Determine the (X, Y) coordinate at the center of the cell enclosing the given text.  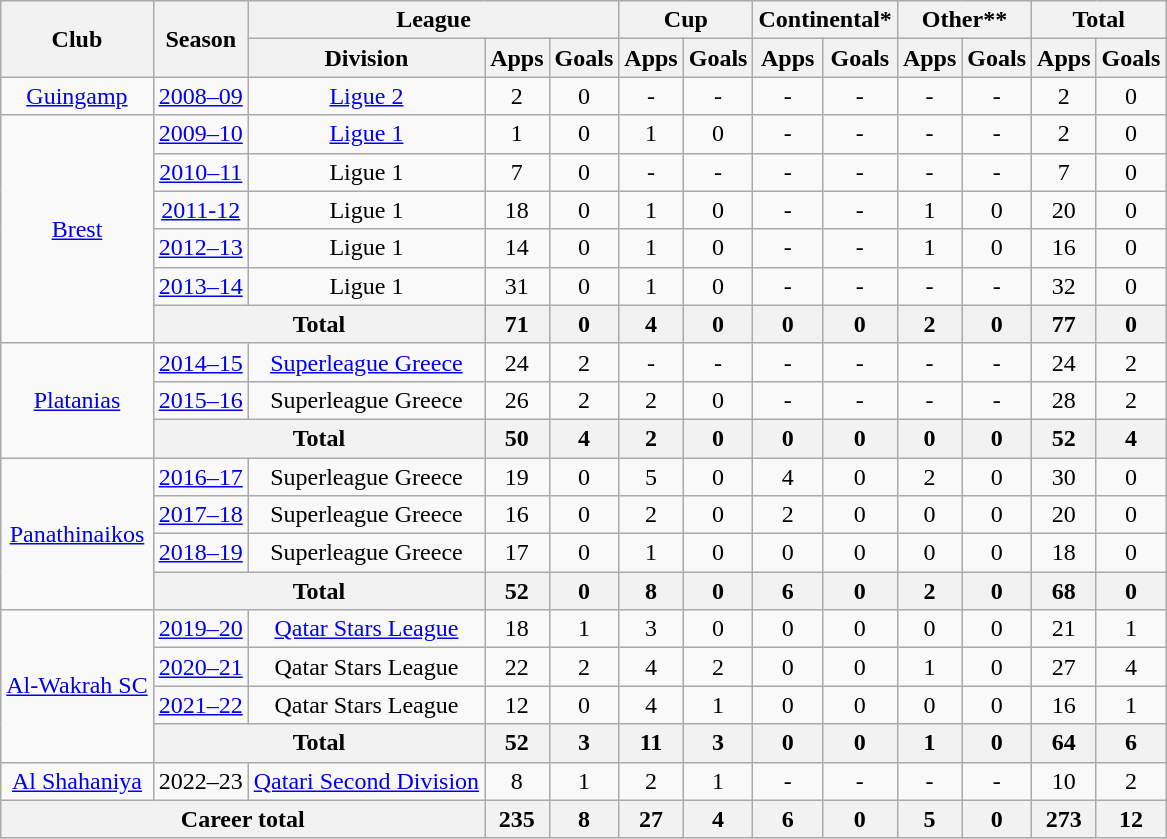
64 (1064, 743)
Brest (77, 229)
31 (517, 286)
26 (517, 400)
2020–21 (200, 667)
50 (517, 438)
Club (77, 39)
2008–09 (200, 96)
68 (1064, 591)
2013–14 (200, 286)
71 (517, 324)
Continental* (825, 20)
2018–19 (200, 553)
2011-12 (200, 210)
Al Shahaniya (77, 781)
30 (1064, 477)
2022–23 (200, 781)
Platanias (77, 400)
Division (366, 58)
2010–11 (200, 172)
Qatari Second Division (366, 781)
2015–16 (200, 400)
14 (517, 248)
2019–20 (200, 629)
Other** (964, 20)
2012–13 (200, 248)
Ligue 2 (366, 96)
10 (1064, 781)
21 (1064, 629)
2009–10 (200, 134)
11 (651, 743)
Cup (686, 20)
19 (517, 477)
Panathinaikos (77, 534)
235 (517, 819)
2017–18 (200, 515)
2021–22 (200, 705)
Career total (243, 819)
32 (1064, 286)
2014–15 (200, 362)
28 (1064, 400)
22 (517, 667)
273 (1064, 819)
League (434, 20)
2016–17 (200, 477)
Guingamp (77, 96)
Season (200, 39)
77 (1064, 324)
17 (517, 553)
Al-Wakrah SC (77, 686)
